Search for the cell housing the specified text and yield its [X, Y] center coordinate. 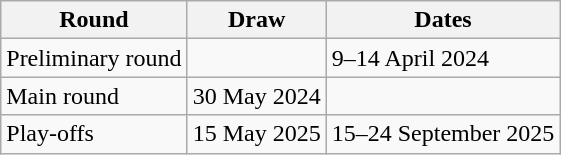
Preliminary round [94, 58]
Round [94, 20]
15–24 September 2025 [443, 134]
Draw [256, 20]
30 May 2024 [256, 96]
15 May 2025 [256, 134]
9–14 April 2024 [443, 58]
Main round [94, 96]
Play-offs [94, 134]
Dates [443, 20]
